Locate the cell with the specified text and output its [X, Y] center coordinate. 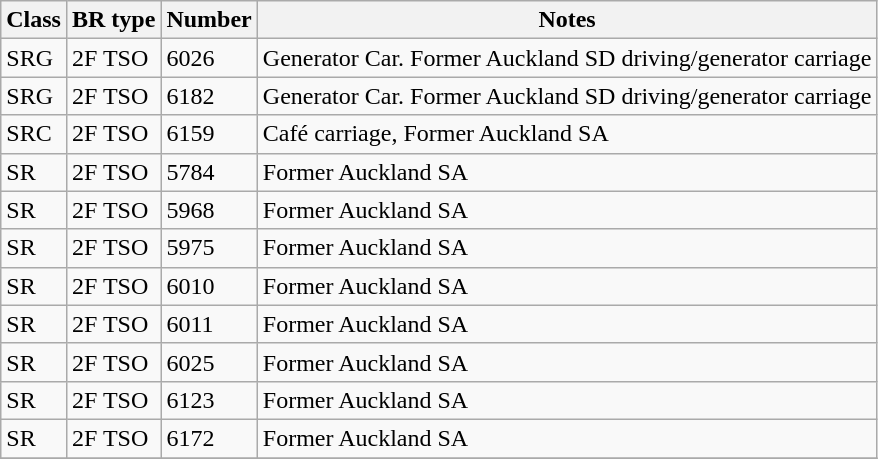
5975 [209, 248]
6025 [209, 362]
Café carriage, Former Auckland SA [567, 134]
Number [209, 20]
6172 [209, 438]
6123 [209, 400]
6159 [209, 134]
5968 [209, 210]
Notes [567, 20]
6011 [209, 324]
6026 [209, 58]
5784 [209, 172]
6182 [209, 96]
BR type [113, 20]
6010 [209, 286]
SRC [34, 134]
Class [34, 20]
